Extract the [X, Y] coordinate from the center of the cell holding the provided text.  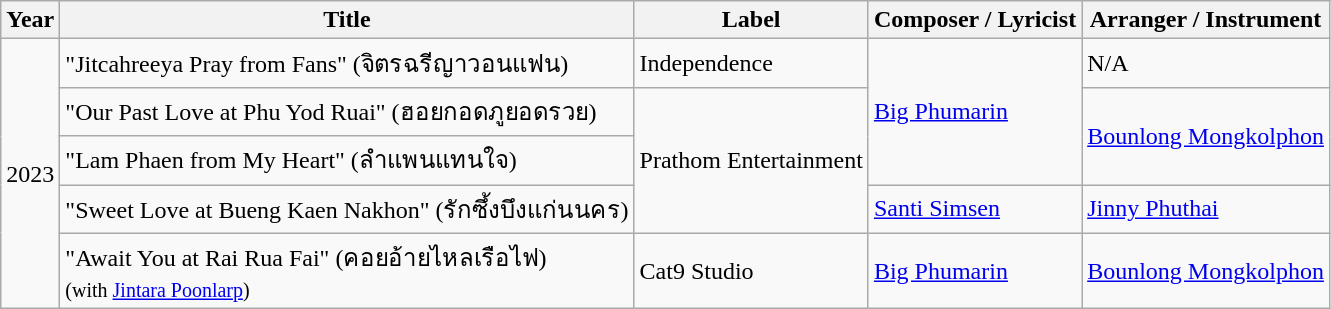
Year [30, 20]
Jinny Phuthai [1206, 208]
"Lam Phaen from My Heart" (ลำแพนแทนใจ) [347, 160]
Title [347, 20]
Label [751, 20]
N/A [1206, 64]
"Jitcahreeya Pray from Fans" (จิตรฉรีญาวอนแฟน) [347, 64]
Prathom Entertainment [751, 160]
Cat9 Studio [751, 271]
Composer / Lyricist [974, 20]
"Sweet Love at Bueng Kaen Nakhon" (รักซึ้งบึงแก่นนคร) [347, 208]
Santi Simsen [974, 208]
Arranger / Instrument [1206, 20]
"Await You at Rai Rua Fai" (คอยอ้ายไหลเรือไฟ)(with Jintara Poonlarp) [347, 271]
2023 [30, 174]
"Our Past Love at Phu Yod Ruai" (ฮอยกอดภูยอดรวย) [347, 112]
Independence [751, 64]
